Determine the [X, Y] coordinate at the center of the cell enclosing the given text.  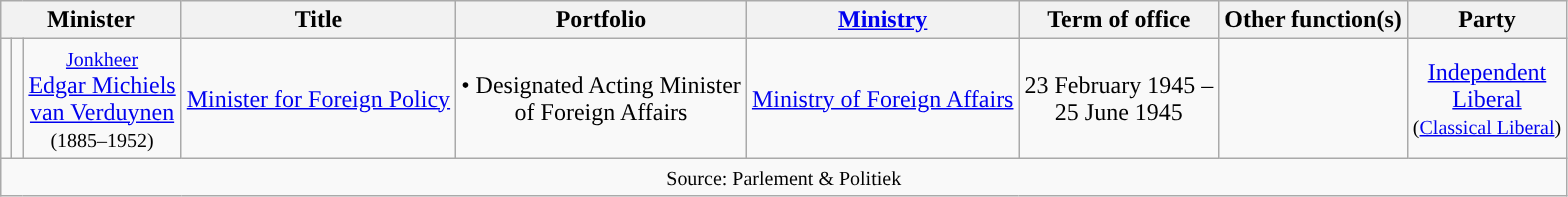
Minister for Foreign Policy [318, 98]
Title [318, 20]
Source: Parlement & Politiek [784, 177]
Party [1486, 20]
Portfolio [602, 20]
Minister [91, 20]
Term of office [1119, 20]
• Designated Acting Minister of Foreign Affairs [602, 98]
Other function(s) [1314, 20]
Jonkheer Edgar Michiels van Verduynen (1885–1952) [102, 98]
23 February 1945 – 25 June 1945 [1119, 98]
Ministry [882, 20]
Ministry of Foreign Affairs [882, 98]
Independent Liberal (Classical Liberal) [1486, 98]
